Locate the cell with the specified text and output its (X, Y) center coordinate. 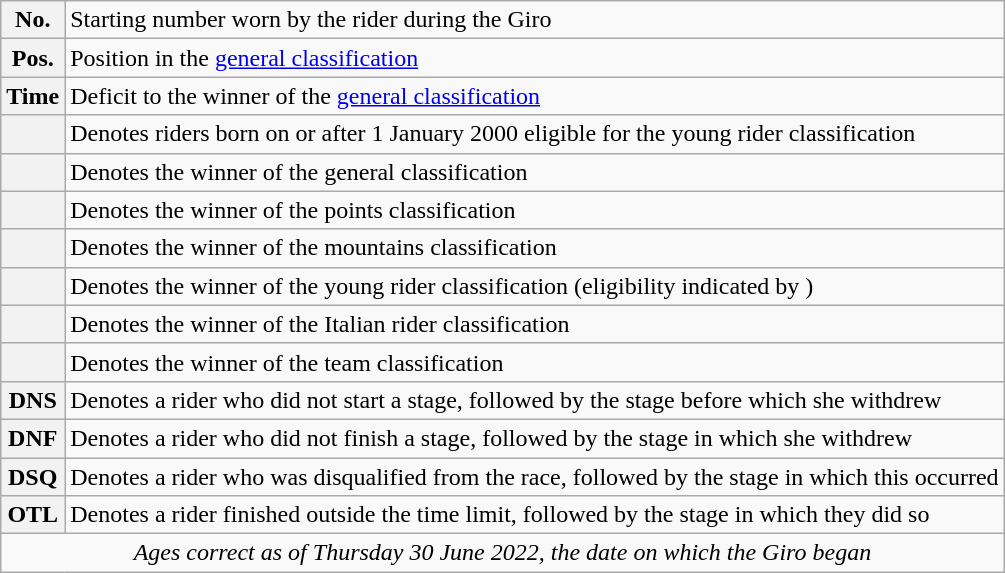
Denotes a rider who was disqualified from the race, followed by the stage in which this occurred (534, 477)
Denotes a rider who did not start a stage, followed by the stage before which she withdrew (534, 400)
Denotes a rider finished outside the time limit, followed by the stage in which they did so (534, 515)
Pos. (33, 58)
Denotes the winner of the team classification (534, 362)
No. (33, 20)
Ages correct as of Thursday 30 June 2022, the date on which the Giro began (502, 553)
Time (33, 96)
Denotes the winner of the points classification (534, 210)
OTL (33, 515)
Starting number worn by the rider during the Giro (534, 20)
Deficit to the winner of the general classification (534, 96)
Position in the general classification (534, 58)
Denotes the winner of the general classification (534, 172)
Denotes the winner of the young rider classification (eligibility indicated by ) (534, 286)
DNS (33, 400)
Denotes a rider who did not finish a stage, followed by the stage in which she withdrew (534, 438)
DSQ (33, 477)
Denotes the winner of the Italian rider classification (534, 324)
DNF (33, 438)
Denotes the winner of the mountains classification (534, 248)
Denotes riders born on or after 1 January 2000 eligible for the young rider classification (534, 134)
